Find where the given text appears and provide that cell's center as [x, y] coordinate. 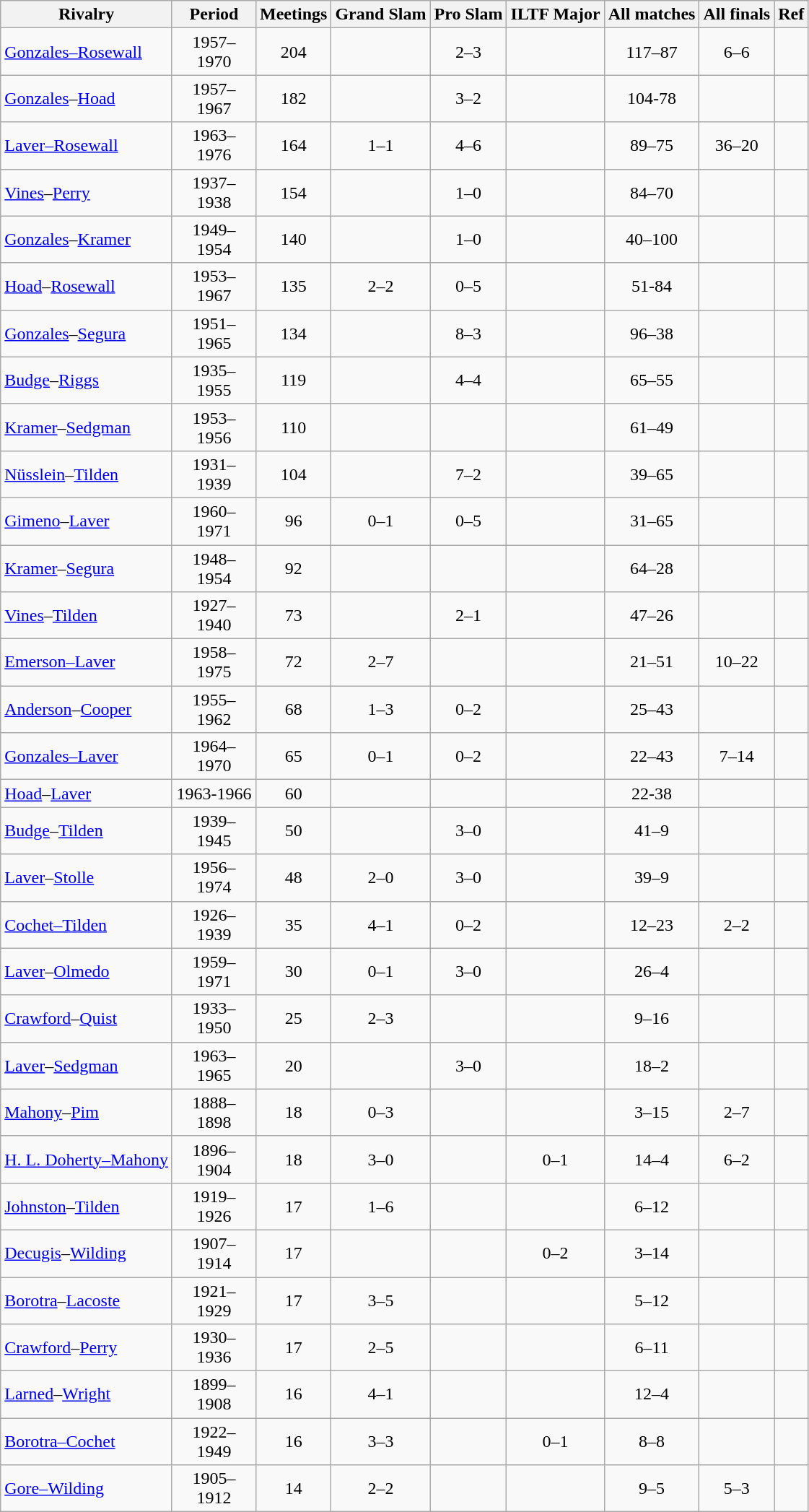
41–9 [652, 830]
Gimeno–Laver [87, 521]
1899–1908 [214, 1395]
104-78 [652, 98]
8–3 [468, 334]
6–2 [737, 1160]
10–22 [737, 663]
1921–1929 [214, 1300]
7–2 [468, 474]
134 [294, 334]
1896–1904 [214, 1160]
Period [214, 14]
Cochet–Tilden [87, 924]
4–4 [468, 380]
Laver–Sedgman [87, 1066]
30 [294, 972]
12–4 [652, 1395]
1931–1939 [214, 474]
1953–1967 [214, 286]
25 [294, 1018]
3–15 [652, 1112]
1951–1965 [214, 334]
Crawford–Perry [87, 1347]
1927–1940 [214, 615]
0–3 [381, 1112]
50 [294, 830]
204 [294, 52]
12–23 [652, 924]
65 [294, 757]
4–6 [468, 146]
1956–1974 [214, 878]
119 [294, 380]
1963-1966 [214, 794]
Kramer–Segura [87, 568]
18–2 [652, 1066]
Borotra–Cochet [87, 1441]
47–26 [652, 615]
110 [294, 427]
39–65 [652, 474]
Nüsslein–Tilden [87, 474]
92 [294, 568]
1939–1945 [214, 830]
1963–1976 [214, 146]
Vines–Tilden [87, 615]
2–1 [468, 615]
Crawford–Quist [87, 1018]
1905–1912 [214, 1489]
1964–1970 [214, 757]
26–4 [652, 972]
Johnston–Tilden [87, 1206]
All matches [652, 14]
Decugis–Wilding [87, 1254]
72 [294, 663]
Hoad–Rosewall [87, 286]
1907–1914 [214, 1254]
140 [294, 240]
2–5 [381, 1347]
Kramer–Sedgman [87, 427]
96–38 [652, 334]
104 [294, 474]
1953–1956 [214, 427]
135 [294, 286]
1955–1962 [214, 709]
14–4 [652, 1160]
117–87 [652, 52]
73 [294, 615]
36–20 [737, 146]
96 [294, 521]
1933–1950 [214, 1018]
5–12 [652, 1300]
1958–1975 [214, 663]
20 [294, 1066]
89–75 [652, 146]
Laver–Olmedo [87, 972]
Budge–Riggs [87, 380]
8–8 [652, 1441]
3–14 [652, 1254]
35 [294, 924]
Anderson–Cooper [87, 709]
22–43 [652, 757]
Borotra–Lacoste [87, 1300]
9–16 [652, 1018]
H. L. Doherty–Mahony [87, 1160]
Pro Slam [468, 14]
Ref [791, 14]
1–1 [381, 146]
9–5 [652, 1489]
60 [294, 794]
6–6 [737, 52]
1935–1955 [214, 380]
Gonzales–Segura [87, 334]
1948–1954 [214, 568]
51-84 [652, 286]
84–70 [652, 192]
2–0 [381, 878]
Gonzales–Hoad [87, 98]
61–49 [652, 427]
Gonzales–Laver [87, 757]
Budge–Tilden [87, 830]
3–3 [381, 1441]
1957–1967 [214, 98]
Mahony–Pim [87, 1112]
Grand Slam [381, 14]
6–12 [652, 1206]
Larned–Wright [87, 1395]
1–3 [381, 709]
1919–1926 [214, 1206]
All finals [737, 14]
Hoad–Laver [87, 794]
Gonzales–Rosewall [87, 52]
14 [294, 1489]
1930–1936 [214, 1347]
40–100 [652, 240]
1937–1938 [214, 192]
48 [294, 878]
1959–1971 [214, 972]
64–28 [652, 568]
Meetings [294, 14]
65–55 [652, 380]
Emerson–Laver [87, 663]
ILTF Major [556, 14]
25–43 [652, 709]
1926–1939 [214, 924]
1960–1971 [214, 521]
6–11 [652, 1347]
21–51 [652, 663]
5–3 [737, 1489]
Gore–Wilding [87, 1489]
1963–1965 [214, 1066]
3–5 [381, 1300]
1949–1954 [214, 240]
Gonzales–Kramer [87, 240]
1–6 [381, 1206]
Laver–Rosewall [87, 146]
3–2 [468, 98]
1957–1970 [214, 52]
1888–1898 [214, 1112]
1922–1949 [214, 1441]
154 [294, 192]
182 [294, 98]
Laver–Stolle [87, 878]
164 [294, 146]
22-38 [652, 794]
7–14 [737, 757]
31–65 [652, 521]
Rivalry [87, 14]
Vines–Perry [87, 192]
39–9 [652, 878]
68 [294, 709]
